For the text-containing cell, return its midpoint in [X, Y] coordinate format. 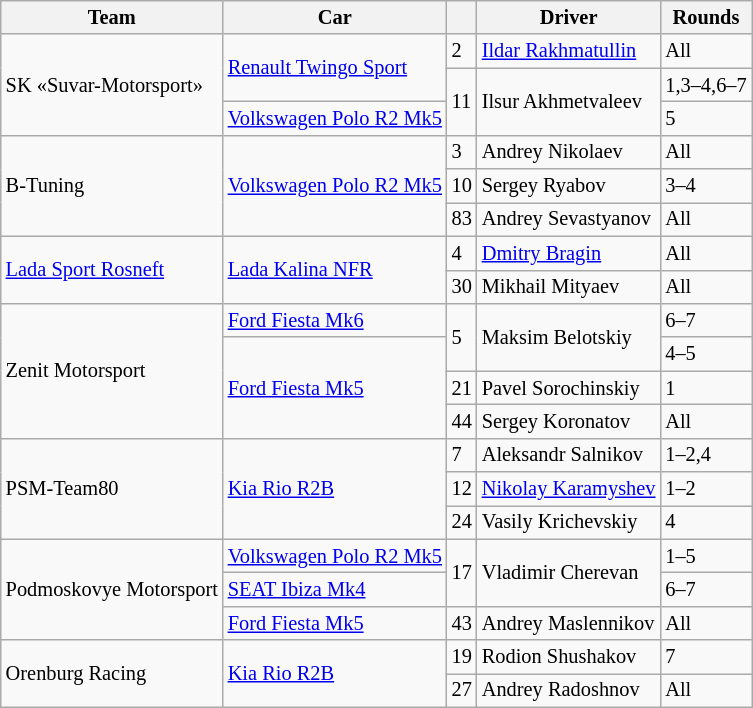
3 [462, 152]
1–2,4 [706, 455]
Orenburg Racing [112, 674]
19 [462, 657]
SEAT Ibiza Mk4 [335, 589]
PSM-Team80 [112, 488]
Ford Fiesta Mk6 [335, 320]
1,3–4,6–7 [706, 85]
21 [462, 388]
Sergey Koronatov [569, 421]
Andrey Maslennikov [569, 623]
Lada Kalina NFR [335, 270]
3–4 [706, 186]
Renault Twingo Sport [335, 68]
24 [462, 522]
12 [462, 489]
2 [462, 51]
Pavel Sorochinskiy [569, 388]
43 [462, 623]
Aleksandr Salnikov [569, 455]
Zenit Motorsport [112, 370]
Rodion Shushakov [569, 657]
Andrey Sevastyanov [569, 219]
83 [462, 219]
Nikolay Karamyshev [569, 489]
SK «Suvar-Motorsport» [112, 84]
44 [462, 421]
B-Tuning [112, 186]
27 [462, 690]
Ildar Rakhmatullin [569, 51]
1–2 [706, 489]
Sergey Ryabov [569, 186]
Team [112, 17]
4–5 [706, 354]
Rounds [706, 17]
1 [706, 388]
30 [462, 287]
Maksim Belotskiy [569, 336]
1–5 [706, 556]
Dmitry Bragin [569, 253]
17 [462, 572]
Ilsur Akhmetvaleev [569, 102]
Andrey Radoshnov [569, 690]
Car [335, 17]
Lada Sport Rosneft [112, 270]
Mikhail Mityaev [569, 287]
Driver [569, 17]
Vladimir Cherevan [569, 572]
10 [462, 186]
Vasily Krichevskiy [569, 522]
Andrey Nikolaev [569, 152]
Podmoskovye Motorsport [112, 590]
11 [462, 102]
